Output the (X, Y) coordinate of the center of the cell containing the given text.  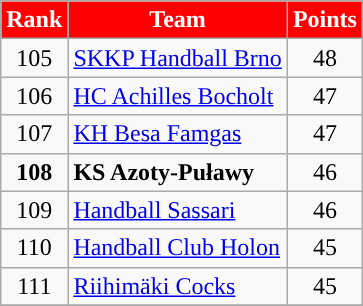
111 (34, 286)
Handball Sassari (178, 210)
105 (34, 58)
HC Achilles Bocholt (178, 96)
107 (34, 134)
KH Besa Famgas (178, 134)
Handball Club Holon (178, 248)
106 (34, 96)
KS Azoty-Puławy (178, 172)
48 (324, 58)
109 (34, 210)
108 (34, 172)
Riihimäki Cocks (178, 286)
Rank (34, 20)
SKKP Handball Brno (178, 58)
110 (34, 248)
Team (178, 20)
Points (324, 20)
